Capture the cell that displays the provided text and extract its (X, Y) central coordinate. 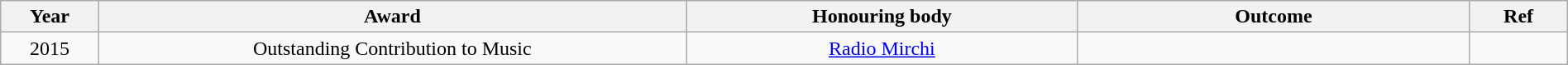
Award (392, 17)
Year (50, 17)
Honouring body (882, 17)
Outstanding Contribution to Music (392, 48)
Radio Mirchi (882, 48)
2015 (50, 48)
Ref (1518, 17)
Outcome (1274, 17)
